Scan for the cell matching the given text and deliver its [X, Y] coordinate at center. 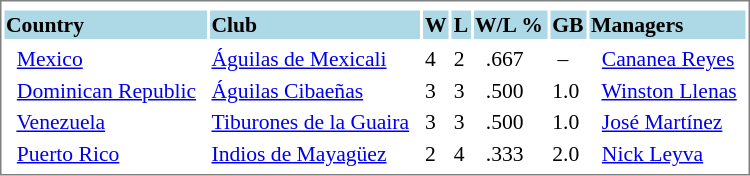
Nick Leyva [668, 154]
Managers [668, 24]
.333 [510, 154]
W/L % [510, 24]
W [436, 24]
Águilas de Mexicali [315, 59]
.667 [510, 59]
Águilas Cibaeñas [315, 90]
José Martínez [668, 122]
2.0 [569, 154]
Venezuela [105, 122]
Mexico [105, 59]
Cananea Reyes [668, 59]
GB [569, 24]
Winston Llenas [668, 90]
Puerto Rico [105, 154]
Dominican Republic [105, 90]
Indios de Mayagüez [315, 154]
L [461, 24]
Tiburones de la Guaira [315, 122]
– [569, 59]
Country [105, 24]
Club [315, 24]
